Determine the (X, Y) coordinate at the center of the cell enclosing the given text.  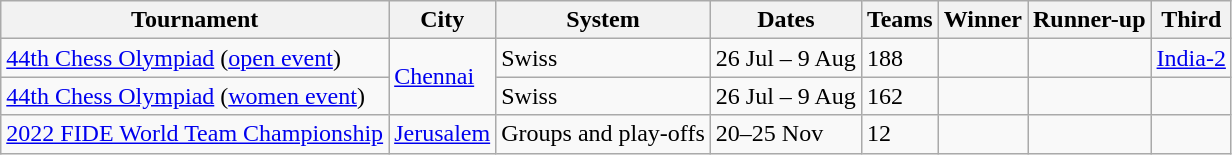
2022 FIDE World Team Championship (195, 134)
44th Chess Olympiad (open event) (195, 58)
Chennai (442, 77)
Teams (900, 20)
20–25 Nov (786, 134)
44th Chess Olympiad (women event) (195, 96)
188 (900, 58)
Tournament (195, 20)
City (442, 20)
Jerusalem (442, 134)
Runner-up (1090, 20)
Groups and play-offs (604, 134)
12 (900, 134)
India-2 (1191, 58)
Third (1191, 20)
162 (900, 96)
Dates (786, 20)
System (604, 20)
Winner (982, 20)
